Extract the (X, Y) coordinate from the center of the cell holding the provided text.  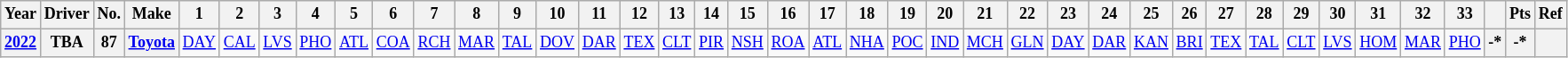
NSH (748, 43)
No. (108, 14)
Ref (1550, 14)
NHA (867, 43)
5 (354, 14)
COA (392, 43)
CAL (240, 43)
27 (1226, 14)
8 (477, 14)
29 (1302, 14)
26 (1190, 14)
7 (434, 14)
Toyota (151, 43)
21 (986, 14)
30 (1337, 14)
MCH (986, 43)
13 (677, 14)
9 (517, 14)
1 (199, 14)
BRI (1190, 43)
14 (712, 14)
ROA (788, 43)
32 (1423, 14)
15 (748, 14)
25 (1152, 14)
17 (828, 14)
RCH (434, 43)
6 (392, 14)
KAN (1152, 43)
Make (151, 14)
11 (598, 14)
IND (945, 43)
22 (1027, 14)
31 (1378, 14)
23 (1068, 14)
2022 (21, 43)
24 (1110, 14)
PIR (712, 43)
87 (108, 43)
20 (945, 14)
2 (240, 14)
4 (316, 14)
DOV (558, 43)
HOM (1378, 43)
Year (21, 14)
10 (558, 14)
GLN (1027, 43)
28 (1264, 14)
Pts (1520, 14)
3 (277, 14)
18 (867, 14)
TBA (67, 43)
Driver (67, 14)
12 (639, 14)
19 (907, 14)
33 (1465, 14)
POC (907, 43)
16 (788, 14)
